Scan for the cell matching the given text and deliver its (X, Y) coordinate at center. 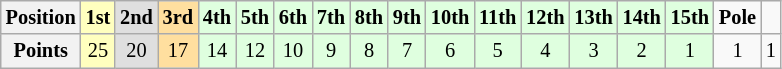
6 (450, 51)
8th (369, 17)
9 (331, 51)
11th (498, 17)
14th (642, 17)
10th (450, 17)
13th (593, 17)
15th (690, 17)
5th (255, 17)
12 (255, 51)
8 (369, 51)
7th (331, 17)
25 (98, 51)
3rd (178, 17)
17 (178, 51)
Points (41, 51)
20 (136, 51)
2 (642, 51)
1st (98, 17)
Position (41, 17)
Pole (738, 17)
6th (293, 17)
7 (407, 51)
4th (217, 17)
12th (545, 17)
2nd (136, 17)
3 (593, 51)
10 (293, 51)
4 (545, 51)
9th (407, 17)
5 (498, 51)
14 (217, 51)
